Extract the [x, y] coordinate from the center of the cell holding the provided text.  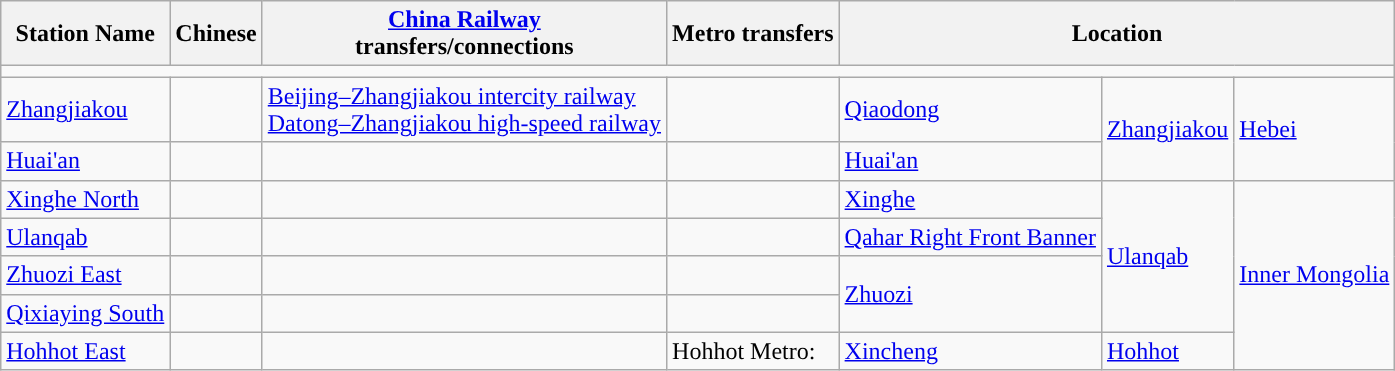
Station Name [86, 34]
Chinese [216, 34]
Hebei [1314, 128]
Qixiaying South [86, 313]
Qahar Right Front Banner [970, 237]
Xinghe North [86, 199]
Xincheng [970, 351]
Qiaodong [970, 110]
Hohhot Metro: [754, 351]
Hohhot [1167, 351]
Location [1117, 34]
China Railwaytransfers/connections [464, 34]
Beijing–Zhangjiakou intercity railwayDatong–Zhangjiakou high-speed railway [464, 110]
Zhuozi [970, 294]
Hohhot East [86, 351]
Xinghe [970, 199]
Zhuozi East [86, 275]
Metro transfers [754, 34]
Inner Mongolia [1314, 275]
